Return the [X, Y] coordinate for the center point of the cell that contains the specified text.  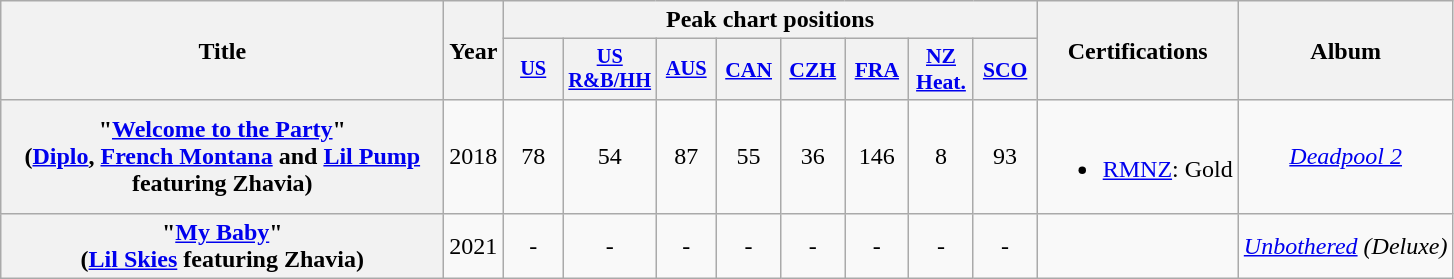
Peak chart positions [770, 20]
2018 [474, 156]
USR&B/HH [610, 70]
SCO [1005, 70]
CZH [813, 70]
Title [222, 50]
FRA [877, 70]
"My Baby"(Lil Skies featuring Zhavia) [222, 246]
146 [877, 156]
AUS [686, 70]
87 [686, 156]
NZHeat. [941, 70]
55 [749, 156]
US [534, 70]
93 [1005, 156]
Album [1346, 50]
8 [941, 156]
"Welcome to the Party"(Diplo, French Montana and Lil Pump featuring Zhavia) [222, 156]
Year [474, 50]
CAN [749, 70]
RMNZ: Gold [1138, 156]
2021 [474, 246]
Unbothered (Deluxe) [1346, 246]
36 [813, 156]
78 [534, 156]
Deadpool 2 [1346, 156]
Certifications [1138, 50]
54 [610, 156]
